Capture the cell that displays the provided text and extract its (x, y) central coordinate. 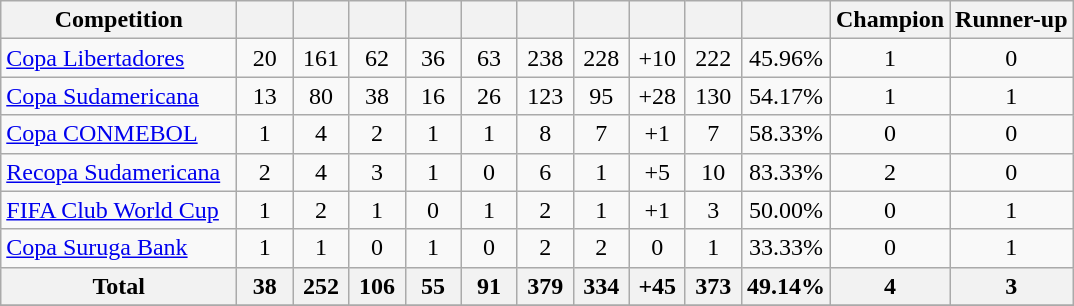
80 (321, 96)
373 (713, 286)
95 (601, 96)
106 (377, 286)
36 (433, 58)
+10 (657, 58)
55 (433, 286)
+28 (657, 96)
50.00% (786, 210)
130 (713, 96)
Competition (119, 20)
58.33% (786, 134)
Total (119, 286)
252 (321, 286)
62 (377, 58)
54.17% (786, 96)
+45 (657, 286)
Copa Suruga Bank (119, 248)
334 (601, 286)
238 (545, 58)
83.33% (786, 172)
6 (545, 172)
228 (601, 58)
Copa Sudamericana (119, 96)
20 (265, 58)
8 (545, 134)
Champion (890, 20)
FIFA Club World Cup (119, 210)
+5 (657, 172)
91 (489, 286)
Recopa Sudamericana (119, 172)
33.33% (786, 248)
Copa CONMEBOL (119, 134)
123 (545, 96)
10 (713, 172)
13 (265, 96)
Copa Libertadores (119, 58)
222 (713, 58)
16 (433, 96)
45.96% (786, 58)
Runner-up (1012, 20)
49.14% (786, 286)
161 (321, 58)
63 (489, 58)
379 (545, 286)
26 (489, 96)
